Extract the (x, y) coordinate from the center of the cell holding the provided text.  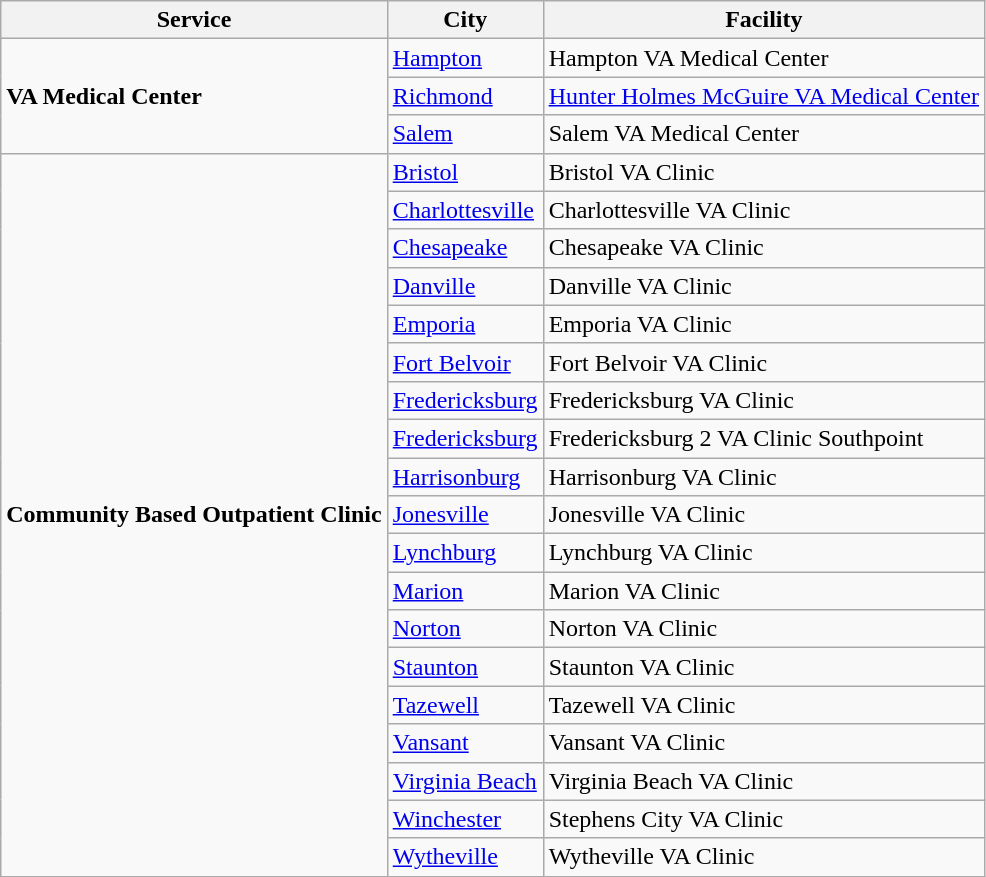
Salem (465, 134)
Marion (465, 591)
Richmond (465, 96)
Salem VA Medical Center (764, 134)
Facility (764, 20)
Vansant VA Clinic (764, 743)
City (465, 20)
Service (194, 20)
Lynchburg VA Clinic (764, 553)
Norton (465, 629)
Charlottesville VA Clinic (764, 210)
Wytheville (465, 857)
Charlottesville (465, 210)
Wytheville VA Clinic (764, 857)
Bristol (465, 172)
Hampton (465, 58)
Fredericksburg VA Clinic (764, 400)
Chesapeake VA Clinic (764, 248)
Fort Belvoir (465, 362)
Hampton VA Medical Center (764, 58)
Staunton VA Clinic (764, 667)
Jonesville (465, 515)
Staunton (465, 667)
Virginia Beach VA Clinic (764, 781)
Danville VA Clinic (764, 286)
Fredericksburg 2 VA Clinic Southpoint (764, 438)
Danville (465, 286)
Community Based Outpatient Clinic (194, 514)
Emporia VA Clinic (764, 324)
Emporia (465, 324)
Vansant (465, 743)
Marion VA Clinic (764, 591)
Winchester (465, 819)
Lynchburg (465, 553)
Tazewell VA Clinic (764, 705)
Stephens City VA Clinic (764, 819)
VA Medical Center (194, 96)
Chesapeake (465, 248)
Harrisonburg (465, 477)
Harrisonburg VA Clinic (764, 477)
Norton VA Clinic (764, 629)
Bristol VA Clinic (764, 172)
Jonesville VA Clinic (764, 515)
Tazewell (465, 705)
Fort Belvoir VA Clinic (764, 362)
Virginia Beach (465, 781)
Hunter Holmes McGuire VA Medical Center (764, 96)
